Extract the [X, Y] coordinate from the center of the cell holding the provided text.  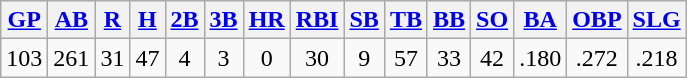
4 [184, 58]
GP [24, 20]
57 [406, 58]
SO [492, 20]
0 [266, 58]
9 [364, 58]
BB [448, 20]
47 [148, 58]
.218 [656, 58]
3 [224, 58]
RBI [317, 20]
OBP [597, 20]
31 [112, 58]
R [112, 20]
3B [224, 20]
HR [266, 20]
BA [540, 20]
SLG [656, 20]
SB [364, 20]
H [148, 20]
2B [184, 20]
33 [448, 58]
.272 [597, 58]
103 [24, 58]
261 [72, 58]
.180 [540, 58]
TB [406, 20]
30 [317, 58]
AB [72, 20]
42 [492, 58]
